Output the [x, y] coordinate of the center of the cell containing the given text.  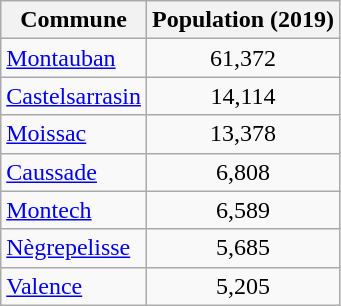
Moissac [74, 134]
Castelsarrasin [74, 96]
Population (2019) [242, 20]
13,378 [242, 134]
61,372 [242, 58]
Montauban [74, 58]
6,808 [242, 172]
Nègrepelisse [74, 248]
5,685 [242, 248]
Caussade [74, 172]
Commune [74, 20]
Valence [74, 286]
14,114 [242, 96]
6,589 [242, 210]
5,205 [242, 286]
Montech [74, 210]
